Identify which cell holds the provided text, then report its [x, y] central coordinate. 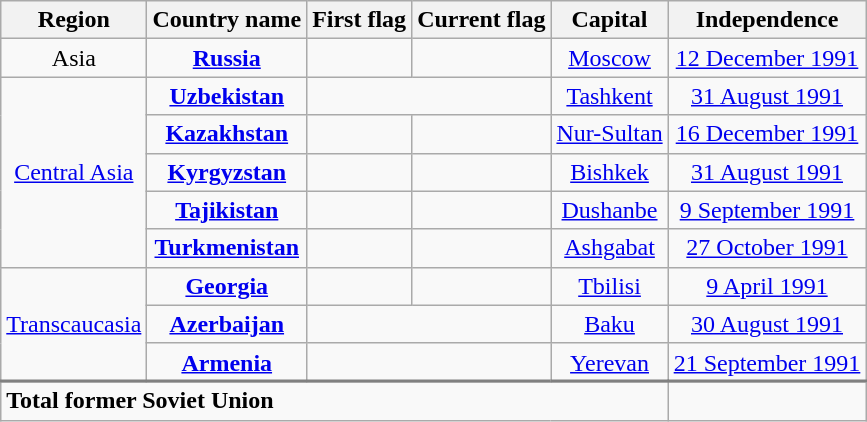
16 December 1991 [767, 134]
Ashgabat [610, 248]
Independence [767, 20]
Tbilisi [610, 286]
First flag [360, 20]
Russia [227, 58]
Bishkek [610, 172]
Moscow [610, 58]
9 April 1991 [767, 286]
Azerbaijan [227, 324]
Georgia [227, 286]
Tajikistan [227, 210]
Tashkent [610, 96]
21 September 1991 [767, 362]
Current flag [482, 20]
9 September 1991 [767, 210]
Kyrgyzstan [227, 172]
Central Asia [74, 172]
Yerevan [610, 362]
Asia [74, 58]
Transcaucasia [74, 324]
Uzbekistan [227, 96]
Capital [610, 20]
Armenia [227, 362]
27 October 1991 [767, 248]
30 August 1991 [767, 324]
Baku [610, 324]
Turkmenistan [227, 248]
Region [74, 20]
Country name [227, 20]
Kazakhstan [227, 134]
Total former Soviet Union [334, 400]
Dushanbe [610, 210]
Nur-Sultan [610, 134]
12 December 1991 [767, 58]
